Detect which cell encompasses the target text, then output its [X, Y] center coordinate. 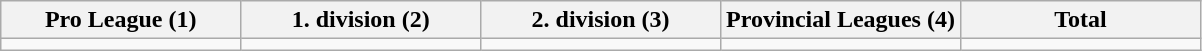
Total [1080, 20]
Pro League (1) [121, 20]
2. division (3) [601, 20]
1. division (2) [361, 20]
Provincial Leagues (4) [841, 20]
